Pinpoint the cell where the given text exists, returning its (x, y) midpoint coordinate. 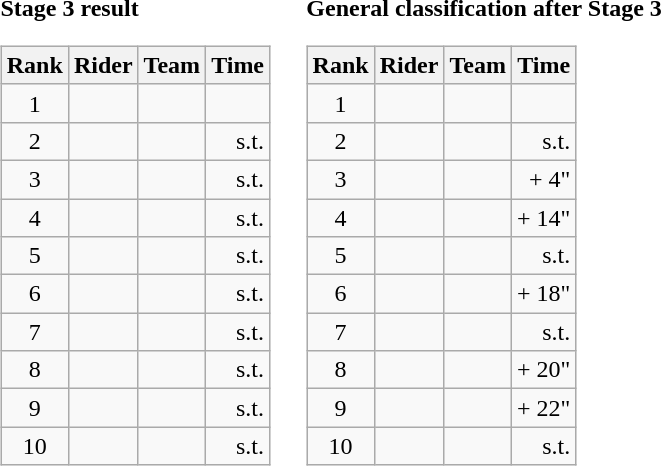
+ 22" (543, 408)
+ 4" (543, 179)
+ 14" (543, 217)
+ 20" (543, 370)
+ 18" (543, 294)
